Capture the cell that displays the provided text and extract its (x, y) central coordinate. 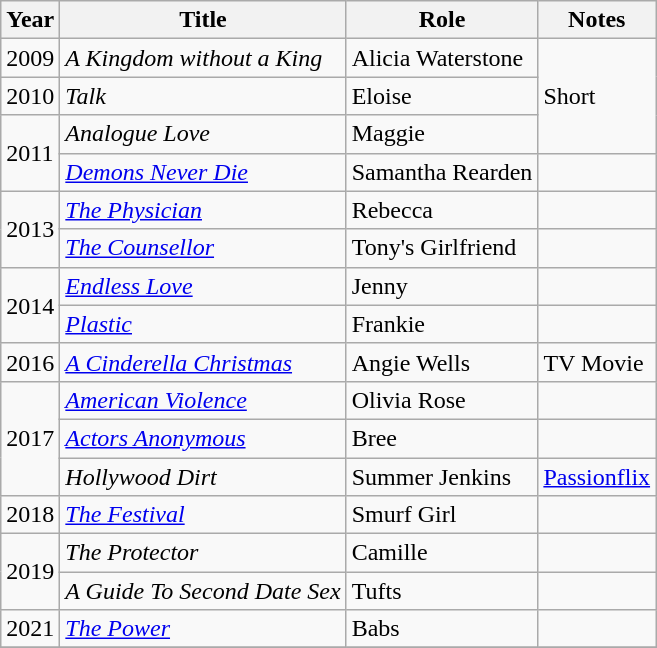
The Physician (203, 210)
Angie Wells (442, 362)
2016 (30, 362)
The Counsellor (203, 248)
2014 (30, 305)
2013 (30, 229)
Short (597, 96)
Tony's Girlfriend (442, 248)
A Kingdom without a King (203, 58)
Year (30, 20)
Role (442, 20)
Talk (203, 96)
Actors Anonymous (203, 438)
2021 (30, 629)
2009 (30, 58)
The Power (203, 629)
Demons Never Die (203, 172)
The Protector (203, 553)
American Violence (203, 400)
Samantha Rearden (442, 172)
Maggie (442, 134)
Jenny (442, 286)
2011 (30, 153)
Smurf Girl (442, 515)
Eloise (442, 96)
2018 (30, 515)
Passionflix (597, 477)
Bree (442, 438)
Title (203, 20)
TV Movie (597, 362)
Analogue Love (203, 134)
2019 (30, 572)
Frankie (442, 324)
Notes (597, 20)
2017 (30, 438)
Hollywood Dirt (203, 477)
A Cinderella Christmas (203, 362)
Endless Love (203, 286)
Rebecca (442, 210)
2010 (30, 96)
Babs (442, 629)
Alicia Waterstone (442, 58)
Olivia Rose (442, 400)
Tufts (442, 591)
A Guide To Second Date Sex (203, 591)
Plastic (203, 324)
The Festival (203, 515)
Summer Jenkins (442, 477)
Camille (442, 553)
